Return [x, y] of the center of cell containing provided text 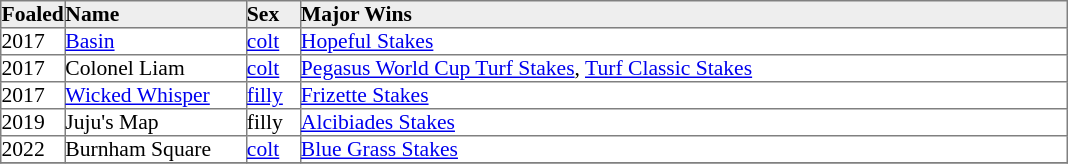
Blue Grass Stakes [683, 150]
Wicked Whisper [156, 96]
Basin [156, 42]
Major Wins [683, 14]
Foaled [33, 14]
2022 [33, 150]
Burnham Square [156, 150]
Pegasus World Cup Turf Stakes, Turf Classic Stakes [683, 68]
Alcibiades Stakes [683, 122]
Frizette Stakes [683, 96]
Name [156, 14]
Colonel Liam [156, 68]
Hopeful Stakes [683, 42]
2019 [33, 122]
Juju's Map [156, 122]
Sex [273, 14]
